Output the [X, Y] coordinate of the center of the cell containing the given text.  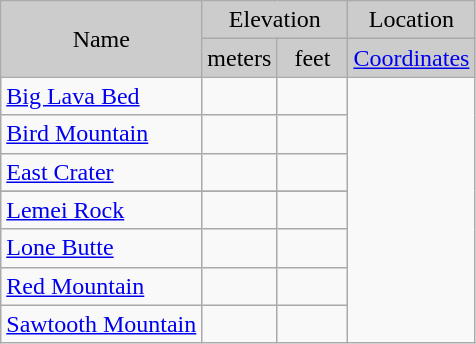
Bird Mountain [102, 134]
feet [312, 58]
Sawtooth Mountain [102, 324]
meters [240, 58]
East Crater [102, 172]
Coordinates [412, 58]
Lone Butte [102, 248]
Name [102, 39]
Big Lava Bed [102, 96]
Lemei Rock [102, 210]
Elevation [275, 20]
Red Mountain [102, 286]
Location [412, 20]
